Determine the (X, Y) coordinate at the center of the cell enclosing the given text.  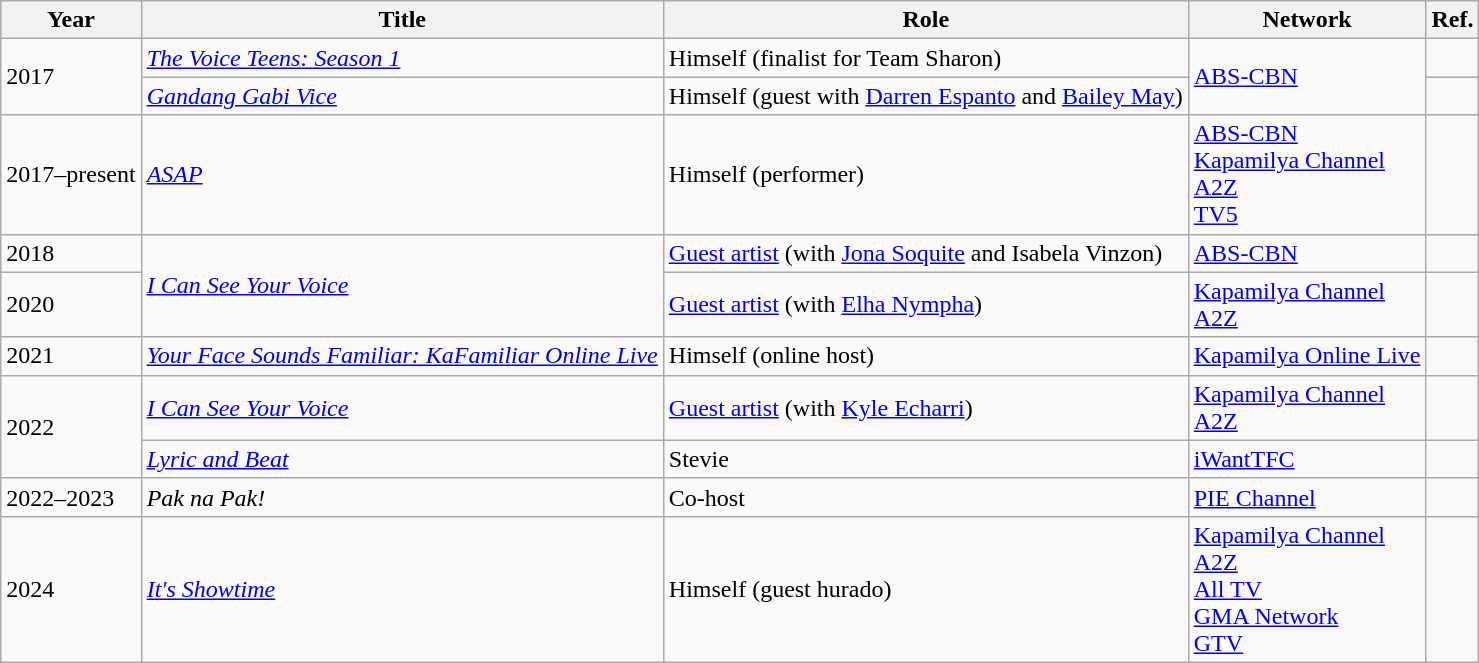
2022–2023 (71, 497)
2017 (71, 77)
2020 (71, 304)
2018 (71, 253)
2024 (71, 589)
2021 (71, 356)
Year (71, 20)
The Voice Teens: Season 1 (402, 58)
Himself (guest hurado) (926, 589)
Himself (guest with Darren Espanto and Bailey May) (926, 96)
Ref. (1452, 20)
Role (926, 20)
Gandang Gabi Vice (402, 96)
ASAP (402, 174)
Guest artist (with Kyle Echarri) (926, 408)
Co-host (926, 497)
Your Face Sounds Familiar: KaFamiliar Online Live (402, 356)
2017–present (71, 174)
Guest artist (with Jona Soquite and Isabela Vinzon) (926, 253)
Network (1307, 20)
Pak na Pak! (402, 497)
ABS-CBN Kapamilya Channel A2Z TV5 (1307, 174)
Kapamilya Channel A2Z All TV GMA Network GTV (1307, 589)
Kapamilya Online Live (1307, 356)
Himself (performer) (926, 174)
2022 (71, 426)
Himself (finalist for Team Sharon) (926, 58)
It's Showtime (402, 589)
Stevie (926, 459)
Title (402, 20)
PIE Channel (1307, 497)
Himself (online host) (926, 356)
Lyric and Beat (402, 459)
iWantTFC (1307, 459)
Guest artist (with Elha Nympha) (926, 304)
